Determine the (x, y) coordinate at the center of the cell enclosing the given text.  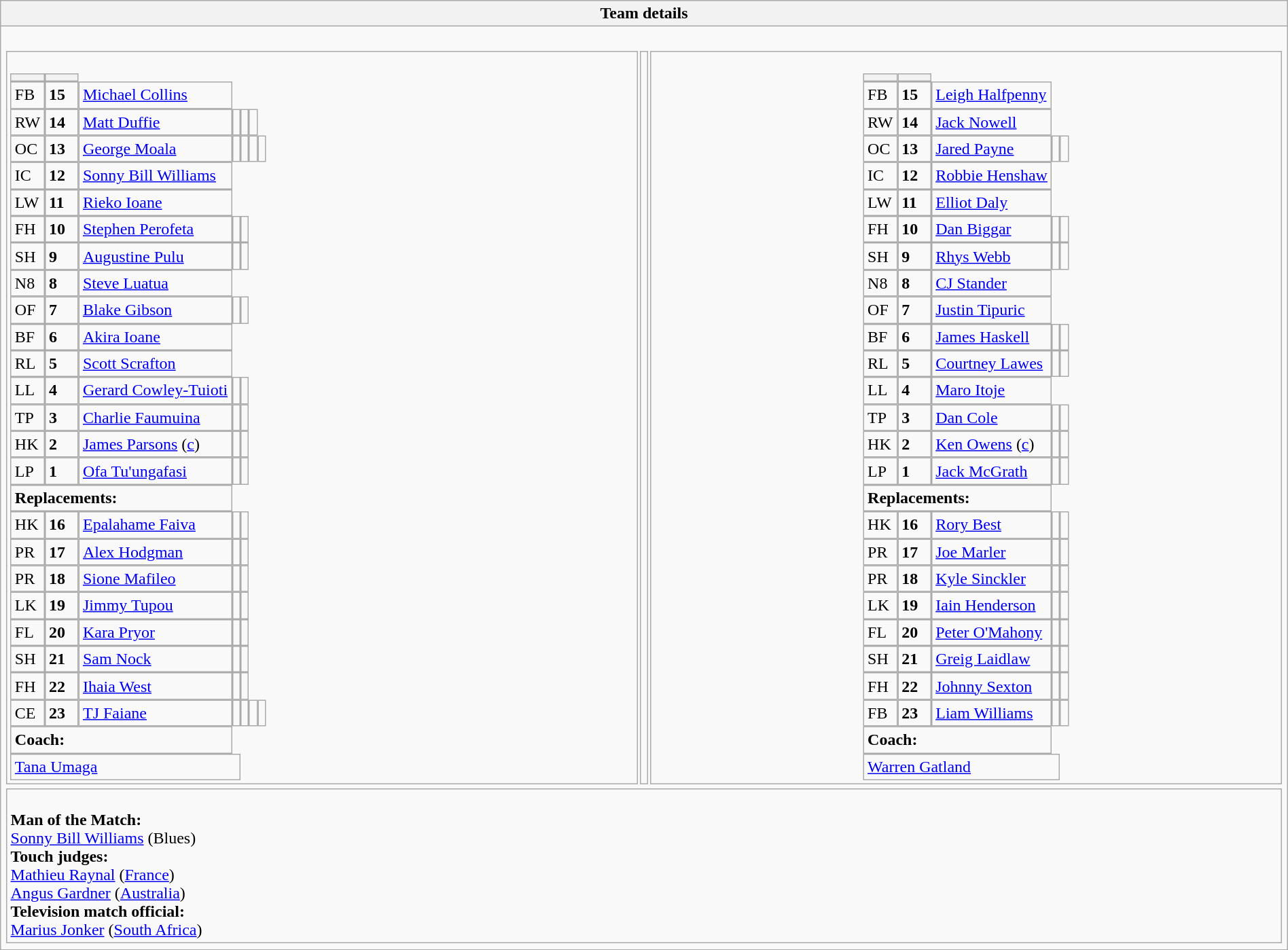
Elliot Daly (992, 202)
Scott Scrafton (156, 364)
Stephen Perofeta (156, 230)
Steve Luatua (156, 283)
Ken Owens (c) (992, 444)
Joe Marler (992, 552)
Team details (644, 14)
Warren Gatland (962, 767)
Ofa Tu'ungafasi (156, 471)
Johnny Sexton (992, 687)
CJ Stander (992, 283)
Augustine Pulu (156, 257)
Charlie Faumuina (156, 418)
Gerard Cowley-Tuioti (156, 390)
Iain Henderson (992, 606)
Jack McGrath (992, 471)
Blake Gibson (156, 310)
Epalahame Faiva (156, 525)
James Haskell (992, 337)
Akira Ioane (156, 337)
Peter O'Mahony (992, 632)
Jared Payne (992, 149)
Greig Laidlaw (992, 659)
Michael Collins (156, 95)
Jack Nowell (992, 122)
Robbie Henshaw (992, 176)
Rhys Webb (992, 257)
Kara Pryor (156, 632)
TJ Faiane (156, 713)
Courtney Lawes (992, 364)
Dan Biggar (992, 230)
Liam Williams (992, 713)
Jimmy Tupou (156, 606)
George Moala (156, 149)
Maro Itoje (992, 390)
Matt Duffie (156, 122)
Rory Best (992, 525)
Kyle Sinckler (992, 579)
Sonny Bill Williams (156, 176)
Ihaia West (156, 687)
Leigh Halfpenny (992, 95)
Alex Hodgman (156, 552)
Sam Nock (156, 659)
James Parsons (c) (156, 444)
Dan Cole (992, 418)
Justin Tipuric (992, 310)
Sione Mafileo (156, 579)
Tana Umaga (126, 767)
CE (28, 713)
Rieko Ioane (156, 202)
